Find where the given text appears and provide that cell's center as [x, y] coordinate. 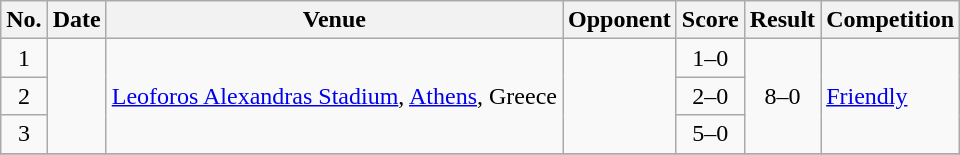
Friendly [890, 96]
Result [782, 20]
Date [76, 20]
1 [24, 58]
5–0 [710, 134]
8–0 [782, 96]
Opponent [619, 20]
2 [24, 96]
Score [710, 20]
Leoforos Alexandras Stadium, Athens, Greece [334, 96]
1–0 [710, 58]
Competition [890, 20]
Venue [334, 20]
2–0 [710, 96]
3 [24, 134]
No. [24, 20]
